Output the (X, Y) coordinate of the center of the cell containing the given text.  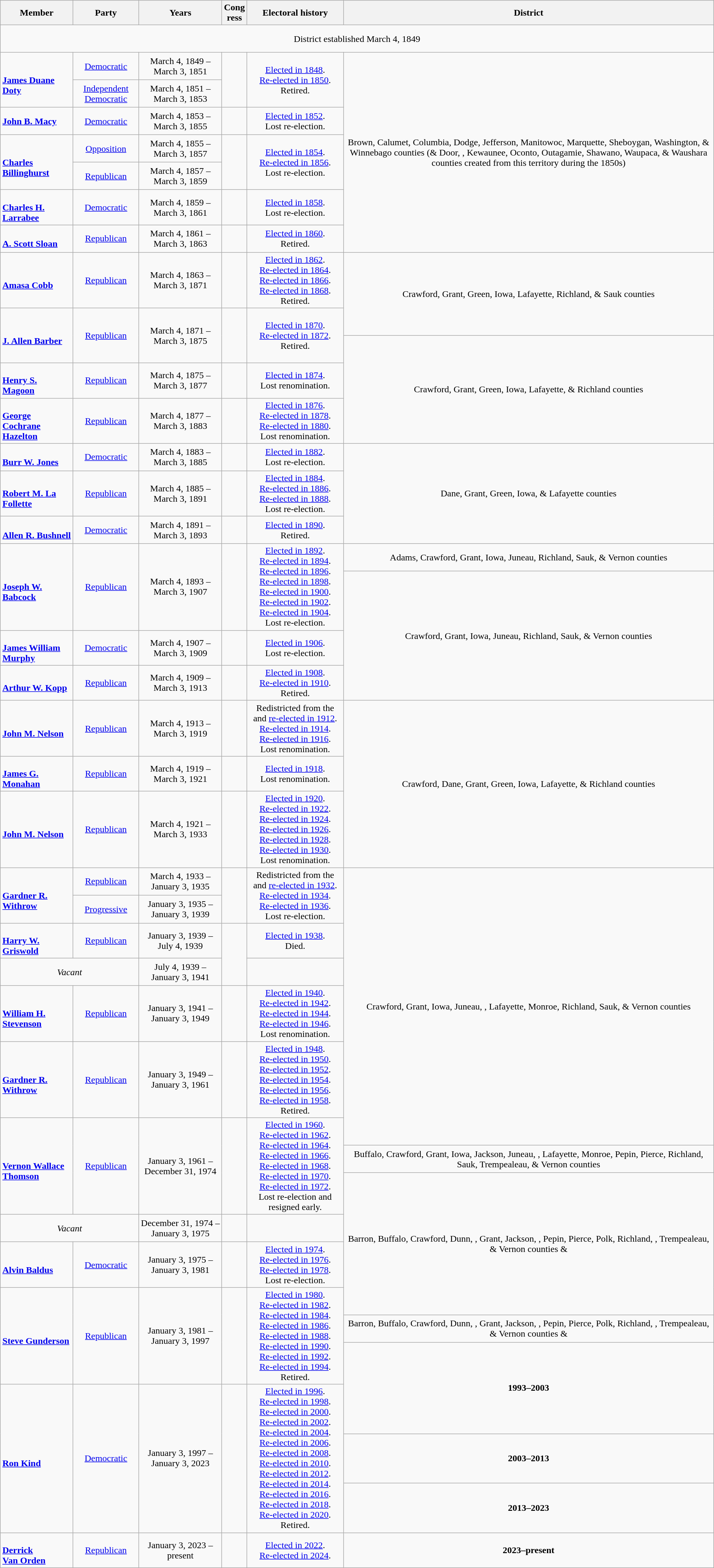
Henry S. Magoon (37, 380)
Elected in 1882.Lost re-election. (295, 457)
Elected in 1860.Retired. (295, 239)
Alvin Baldus (37, 1265)
March 4, 1885 –March 3, 1891 (180, 493)
Dane, Grant, Green, Iowa, & Lafayette counties (529, 493)
2003–2013 (529, 1459)
Crawford, Grant, Green, Iowa, Lafayette, Richland, & Sauk counties (529, 294)
Crawford, Grant, Iowa, Juneau, , Lafayette, Monroe, Richland, Sauk, & Vernon counties (529, 1006)
March 4, 1909 –March 3, 1913 (180, 683)
Party (106, 13)
January 3, 1975 –January 3, 1981 (180, 1265)
January 3, 1939 –July 4, 1939 (180, 941)
Steve Gunderson (37, 1336)
Joseph W. Babcock (37, 587)
March 4, 1871 –March 3, 1875 (180, 335)
March 4, 1857 –March 3, 1859 (180, 176)
District established March 4, 1849 (357, 39)
Opposition (106, 149)
December 31, 1974 –January 3, 1975 (180, 1228)
July 4, 1939 –January 3, 1941 (180, 972)
March 4, 1849 –March 3, 1851 (180, 66)
Adams, Crawford, Grant, Iowa, Juneau, Richland, Sauk, & Vernon counties (529, 557)
Elected in 1884.Re-elected in 1886.Re-elected in 1888.Lost re-election. (295, 493)
Arthur W. Kopp (37, 683)
William H. Stevenson (37, 1014)
James Duane Doty (37, 80)
Elected in 1848.Re-elected in 1850.Retired. (295, 80)
March 4, 1863 –March 3, 1871 (180, 280)
Electoral history (295, 13)
Elected in 1858.Lost re-election. (295, 207)
Elected in 1852.Lost re-election. (295, 121)
Crawford, Grant, Green, Iowa, Lafayette, & Richland counties (529, 390)
James William Murphy (37, 648)
January 3, 1941 –January 3, 1949 (180, 1014)
Congress (235, 13)
Elected in 1892.Re-elected in 1894.Re-elected in 1896.Re-elected in 1898.Re-elected in 1900.Re-elected in 1902.Re-elected in 1904.Lost re-election. (295, 587)
March 4, 1921 –March 3, 1933 (180, 829)
Progressive (106, 910)
Burr W. Jones (37, 457)
Elected in 1974.Re-elected in 1976.Re-elected in 1978.Lost re-election. (295, 1265)
Years (180, 13)
January 3, 1981 –January 3, 1997 (180, 1336)
Elected in 1948.Re-elected in 1950.Re-elected in 1952.Re-elected in 1954.Re-elected in 1956.Re-elected in 1958.Retired. (295, 1080)
March 4, 1893 –March 3, 1907 (180, 587)
Vernon Wallace Thomson (37, 1166)
Elected in 1940.Re-elected in 1942.Re-elected in 1944.Re-elected in 1946.Lost renomination. (295, 1014)
Elected in 1920.Re-elected in 1922.Re-elected in 1924.Re-elected in 1926.Re-elected in 1928.Re-elected in 1930.Lost renomination. (295, 829)
Robert M. La Follette (37, 493)
Independent Democratic (106, 94)
Elected in 2022.Re-elected in 2024. (295, 1550)
March 4, 1891 –March 3, 1893 (180, 530)
Derrick Van Orden (37, 1550)
2013–2023 (529, 1508)
January 3, 1961 –December 31, 1974 (180, 1166)
March 4, 1877 –March 3, 1883 (180, 421)
March 4, 1933 –January 3, 1935 (180, 881)
March 4, 1875 –March 3, 1877 (180, 380)
January 3, 2023 –present (180, 1550)
Elected in 1854.Re-elected in 1856.Lost re-election. (295, 162)
J. Allen Barber (37, 335)
March 4, 1859 –March 3, 1861 (180, 207)
March 4, 1913 –March 3, 1919 (180, 728)
Elected in 1870.Re-elected in 1872.Retired. (295, 335)
2023–present (529, 1550)
Elected in 1890.Retired. (295, 530)
Elected in 1876.Re-elected in 1878.Re-elected in 1880.Lost renomination. (295, 421)
January 3, 1997 –January 3, 2023 (180, 1459)
Elected in 1906.Lost re-election. (295, 648)
Crawford, Grant, Iowa, Juneau, Richland, Sauk, & Vernon counties (529, 636)
Charles H. Larrabee (37, 207)
John B. Macy (37, 121)
District (529, 13)
Elected in 1908.Re-elected in 1910.Retired. (295, 683)
Crawford, Dane, Grant, Green, Iowa, Lafayette, & Richland counties (529, 784)
Member (37, 13)
March 4, 1907 –March 3, 1909 (180, 648)
Buffalo, Crawford, Grant, Iowa, Jackson, Juneau, , Lafayette, Monroe, Pepin, Pierce, Richland, Sauk, Trempealeau, & Vernon counties (529, 1159)
March 4, 1861 –March 3, 1863 (180, 239)
Elected in 1874.Lost renomination. (295, 380)
George Cochrane Hazelton (37, 421)
March 4, 1883 –March 3, 1885 (180, 457)
Elected in 1938.Died. (295, 941)
Elected in 1918.Lost renomination. (295, 774)
1993–2003 (529, 1388)
January 3, 1949 –January 3, 1961 (180, 1080)
Elected in 1862.Re-elected in 1864.Re-elected in 1866.Re-elected in 1868.Retired. (295, 280)
Charles Billinghurst (37, 162)
Allen R. Bushnell (37, 530)
A. Scott Sloan (37, 239)
Redistricted from the and re-elected in 1932.Re-elected in 1934.Re-elected in 1936.Lost re-election. (295, 896)
March 4, 1919 –March 3, 1921 (180, 774)
March 4, 1855 –March 3, 1857 (180, 149)
March 4, 1851 –March 3, 1853 (180, 94)
Ron Kind (37, 1459)
Redistricted from the and re-elected in 1912.Re-elected in 1914.Re-elected in 1916.Lost renomination. (295, 728)
January 3, 1935 –January 3, 1939 (180, 910)
James G. Monahan (37, 774)
Amasa Cobb (37, 280)
Harry W. Griswold (37, 941)
March 4, 1853 –March 3, 1855 (180, 121)
